Output the [x, y] coordinate of the center of the cell containing the given text.  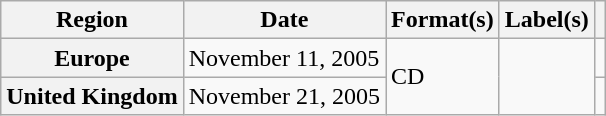
CD [443, 77]
Europe [92, 58]
November 21, 2005 [284, 96]
November 11, 2005 [284, 58]
Label(s) [546, 20]
Date [284, 20]
Format(s) [443, 20]
United Kingdom [92, 96]
Region [92, 20]
